From the cell containing the given text, extract its center point as (x, y) coordinate. 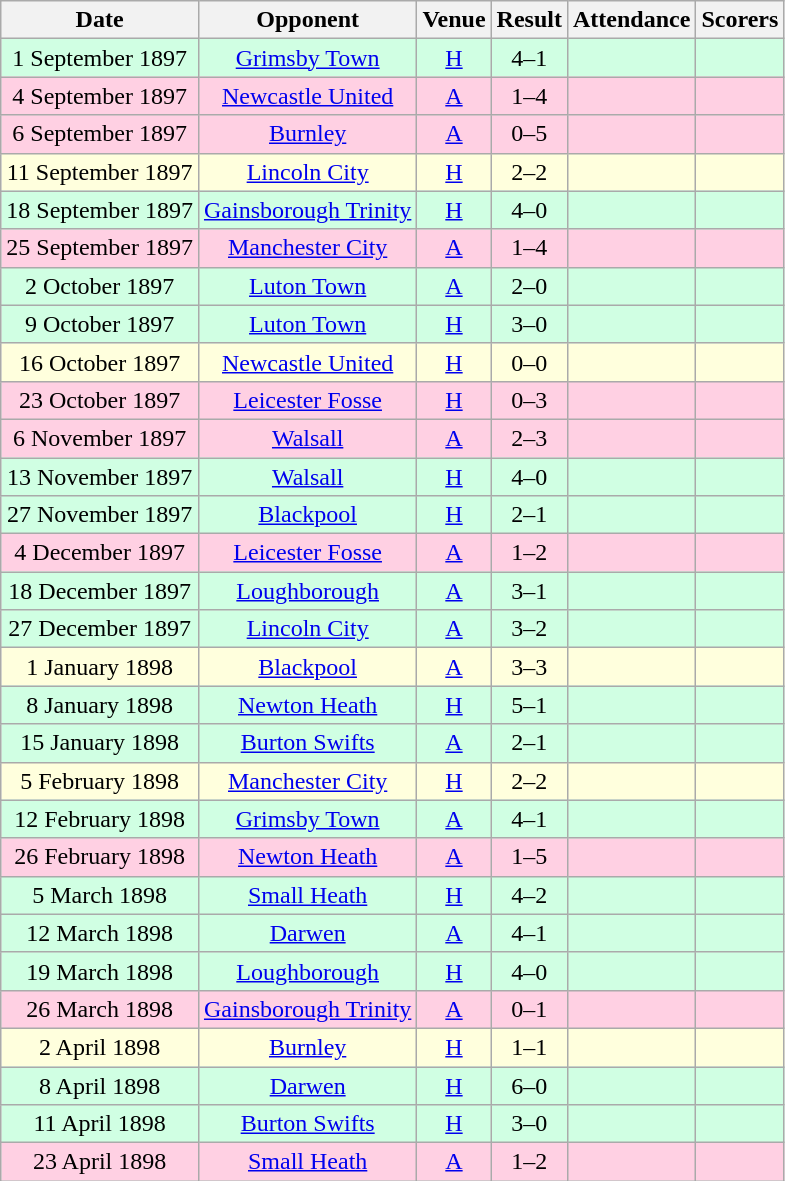
5 February 1898 (100, 781)
3–1 (529, 591)
8 April 1898 (100, 1085)
1–5 (529, 857)
1 September 1897 (100, 58)
25 September 1897 (100, 248)
Attendance (631, 20)
1–1 (529, 1047)
2–3 (529, 438)
13 November 1897 (100, 477)
12 March 1898 (100, 933)
6 November 1897 (100, 438)
1 January 1898 (100, 667)
4 December 1897 (100, 553)
6–0 (529, 1085)
9 October 1897 (100, 324)
0–0 (529, 362)
Result (529, 20)
12 February 1898 (100, 819)
15 January 1898 (100, 743)
5–1 (529, 705)
23 April 1898 (100, 1162)
0–5 (529, 134)
0–3 (529, 400)
27 December 1897 (100, 629)
6 September 1897 (100, 134)
16 October 1897 (100, 362)
8 January 1898 (100, 705)
27 November 1897 (100, 515)
11 April 1898 (100, 1124)
23 October 1897 (100, 400)
3–2 (529, 629)
Venue (454, 20)
11 September 1897 (100, 172)
19 March 1898 (100, 971)
18 September 1897 (100, 210)
3–3 (529, 667)
4–2 (529, 895)
Scorers (740, 20)
26 February 1898 (100, 857)
0–1 (529, 1009)
2–0 (529, 286)
26 March 1898 (100, 1009)
5 March 1898 (100, 895)
4 September 1897 (100, 96)
18 December 1897 (100, 591)
2 April 1898 (100, 1047)
Date (100, 20)
2 October 1897 (100, 286)
Opponent (307, 20)
